Detect which cell encompasses the target text, then output its [X, Y] center coordinate. 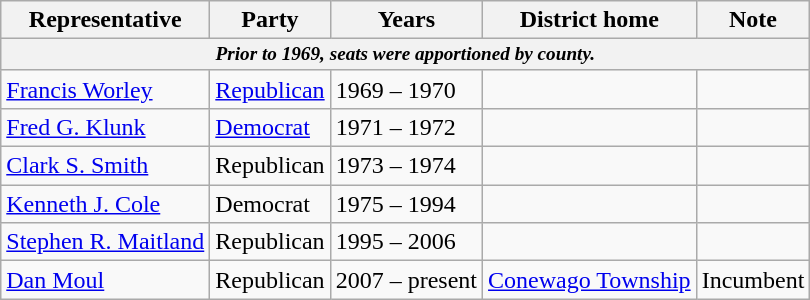
Note [753, 20]
2007 – present [406, 280]
Kenneth J. Cole [106, 204]
Stephen R. Maitland [106, 242]
Years [406, 20]
1975 – 1994 [406, 204]
1973 – 1974 [406, 166]
Francis Worley [106, 89]
1971 – 1972 [406, 128]
District home [590, 20]
Prior to 1969, seats were apportioned by county. [406, 55]
Fred G. Klunk [106, 128]
Party [270, 20]
Clark S. Smith [106, 166]
Conewago Township [590, 280]
Representative [106, 20]
1995 – 2006 [406, 242]
Incumbent [753, 280]
1969 – 1970 [406, 89]
Dan Moul [106, 280]
